Scan for the cell matching the given text and deliver its [x, y] coordinate at center. 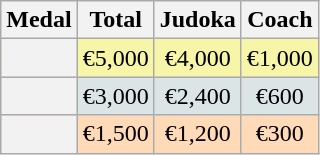
€4,000 [198, 58]
Medal [39, 20]
€300 [280, 134]
€1,200 [198, 134]
Judoka [198, 20]
€600 [280, 96]
Coach [280, 20]
€2,400 [198, 96]
€1,000 [280, 58]
€3,000 [116, 96]
Total [116, 20]
€1,500 [116, 134]
€5,000 [116, 58]
